Identify which cell holds the provided text, then report its [X, Y] central coordinate. 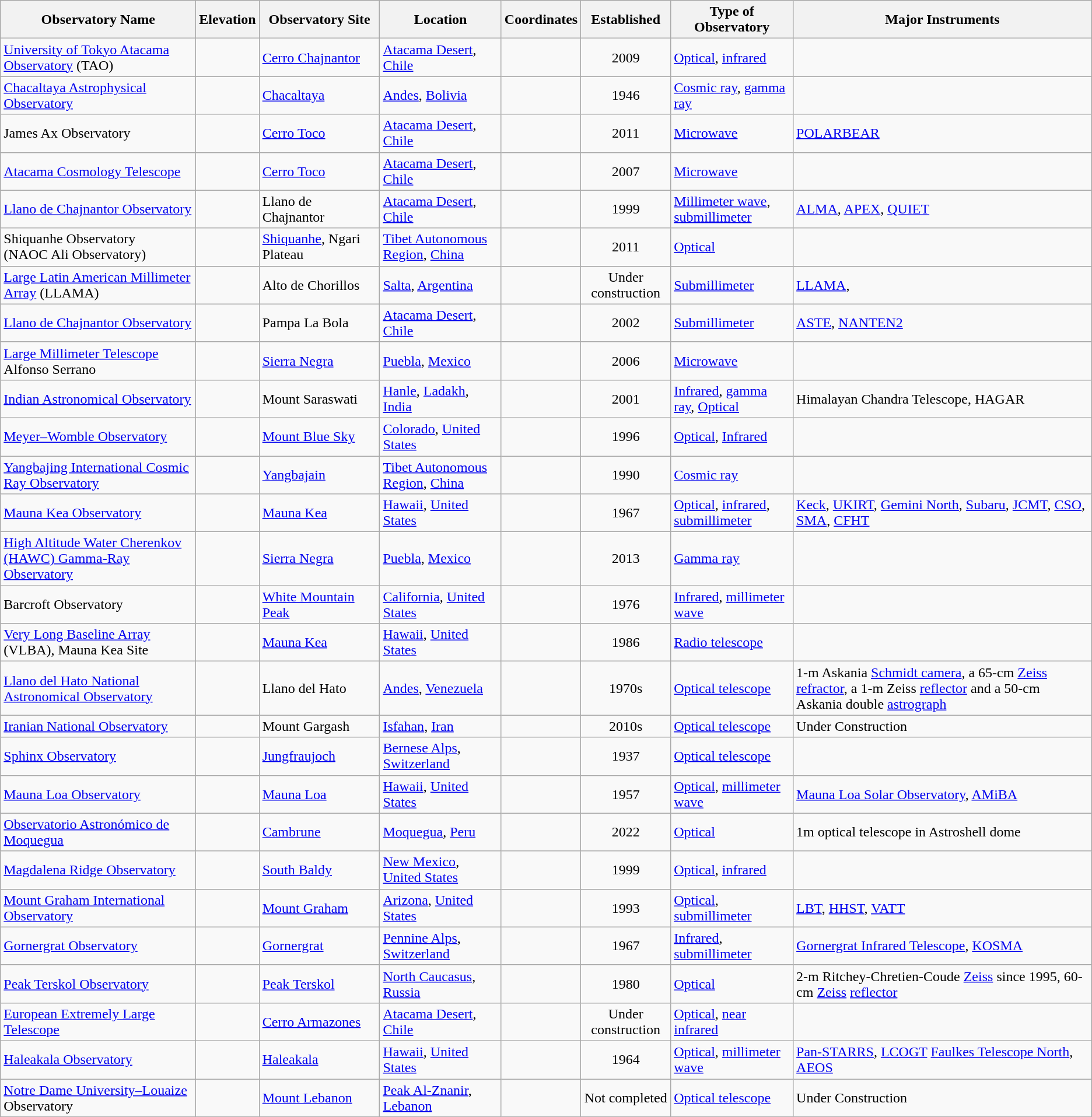
ASTE, NANTEN2 [943, 323]
Haleakala Observatory [98, 1059]
Not completed [626, 1098]
2-m Ritchey-Chretien-Coude Zeiss since 1995, 60-cm Zeiss reflector [943, 983]
Cerro Chajnantor [320, 57]
Large Millimeter Telescope Alfonso Serrano [98, 360]
Notre Dame University–Louaize Observatory [98, 1098]
Optical, near infrared [732, 1022]
Hanle, Ladakh, India [440, 399]
Llano de Chajnantor [320, 209]
Pan-STARRS, LCOGT Faulkes Telescope North, AEOS [943, 1059]
Cerro Armazones [320, 1022]
Arizona, United States [440, 908]
LBT, HHST, VATT [943, 908]
Coordinates [541, 20]
2006 [626, 360]
2013 [626, 559]
Meyer–Womble Observatory [98, 436]
Observatory Site [320, 20]
Gamma ray [732, 559]
Shiquanhe, Ngari Plateau [320, 247]
Large Latin American Millimeter Array (LLAMA) [98, 285]
Mount Blue Sky [320, 436]
New Mexico, United States [440, 870]
Optical, infrared, submillimeter [732, 513]
Mount Graham International Observatory [98, 908]
2009 [626, 57]
Colorado, United States [440, 436]
White Mountain Peak [320, 604]
Yangbajing International Cosmic Ray Observatory [98, 475]
ALMA, APEX, QUIET [943, 209]
Cambrune [320, 832]
Gornergrat Infrared Telescope, KOSMA [943, 946]
European Extremely Large Telescope [98, 1022]
1996 [626, 436]
Shiquanhe Observatory (NAOC Ali Observatory) [98, 247]
LLAMA, [943, 285]
Observatorio Astronómico de Moquegua [98, 832]
1-m Askania Schmidt camera, a 65-cm Zeiss refractor, a 1-m Zeiss reflector and a 50-cm Askania double astrograph [943, 688]
1964 [626, 1059]
Bernese Alps, Switzerland [440, 756]
2001 [626, 399]
Yangbajain [320, 475]
North Caucasus, Russia [440, 983]
California, United States [440, 604]
Radio telescope [732, 643]
Barcroft Observatory [98, 604]
Jungfraujoch [320, 756]
1986 [626, 643]
Chacaltaya [320, 96]
James Ax Observatory [98, 133]
2022 [626, 832]
Optical, submillimeter [732, 908]
Very Long Baseline Array (VLBA), Mauna Kea Site [98, 643]
Mount Lebanon [320, 1098]
Cosmic ray [732, 475]
High Altitude Water Cherenkov (HAWC) Gamma-Ray Observatory [98, 559]
Moquegua, Peru [440, 832]
Chacaltaya Astrophysical Observatory [98, 96]
Alto de Chorillos [320, 285]
Pennine Alps, Switzerland [440, 946]
1970s [626, 688]
Mauna Loa [320, 794]
2010s [626, 726]
Elevation [228, 20]
1993 [626, 908]
Infrared, submillimeter [732, 946]
POLARBEAR [943, 133]
University of Tokyo Atacama Observatory (TAO) [98, 57]
South Baldy [320, 870]
Peak Al-Znanir, Lebanon [440, 1098]
Haleakala [320, 1059]
Cosmic ray, gamma ray [732, 96]
1m optical telescope in Astroshell dome [943, 832]
Andes, Bolivia [440, 96]
Indian Astronomical Observatory [98, 399]
Type of Observatory [732, 20]
Pampa La Bola [320, 323]
Mount Gargash [320, 726]
Infrared, gamma ray, Optical [732, 399]
Observatory Name [98, 20]
Llano del Hato [320, 688]
Location [440, 20]
Llano del Hato National Astronomical Observatory [98, 688]
Mauna Loa Observatory [98, 794]
Iranian National Observatory [98, 726]
1946 [626, 96]
1957 [626, 794]
Infrared, millimeter wave [732, 604]
1976 [626, 604]
Mount Saraswati [320, 399]
Andes, Venezuela [440, 688]
Salta, Argentina [440, 285]
Established [626, 20]
Sphinx Observatory [98, 756]
Millimeter wave, submillimeter [732, 209]
Optical, Infrared [732, 436]
1990 [626, 475]
Peak Terskol Observatory [98, 983]
Gornergrat [320, 946]
Isfahan, Iran [440, 726]
Mauna Loa Solar Observatory, AMiBA [943, 794]
Mount Graham [320, 908]
Atacama Cosmology Telescope [98, 171]
1980 [626, 983]
2007 [626, 171]
Mauna Kea Observatory [98, 513]
2002 [626, 323]
Gornergrat Observatory [98, 946]
Peak Terskol [320, 983]
1937 [626, 756]
Major Instruments [943, 20]
Himalayan Chandra Telescope, HAGAR [943, 399]
Keck, UKIRT, Gemini North, Subaru, JCMT, CSO, SMA, CFHT [943, 513]
Magdalena Ridge Observatory [98, 870]
